Capture the cell that displays the provided text and extract its (X, Y) central coordinate. 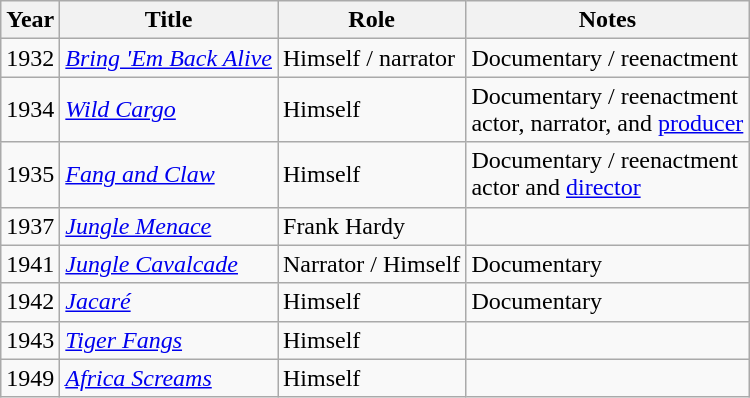
Documentary / reenactment (608, 58)
Documentary / reenactmentactor, narrator, and producer (608, 110)
Narrator / Himself (372, 264)
Himself / narrator (372, 58)
Wild Cargo (169, 110)
Jungle Cavalcade (169, 264)
Africa Screams (169, 378)
Jacaré (169, 302)
Fang and Claw (169, 174)
Role (372, 20)
Year (30, 20)
Title (169, 20)
1932 (30, 58)
1949 (30, 378)
1937 (30, 226)
Notes (608, 20)
Documentary / reenactmentactor and director (608, 174)
1941 (30, 264)
Frank Hardy (372, 226)
Jungle Menace (169, 226)
1943 (30, 340)
Tiger Fangs (169, 340)
Bring 'Em Back Alive (169, 58)
1934 (30, 110)
1935 (30, 174)
1942 (30, 302)
